Provide the [X, Y] coordinate of the cell's center where the given text is located.  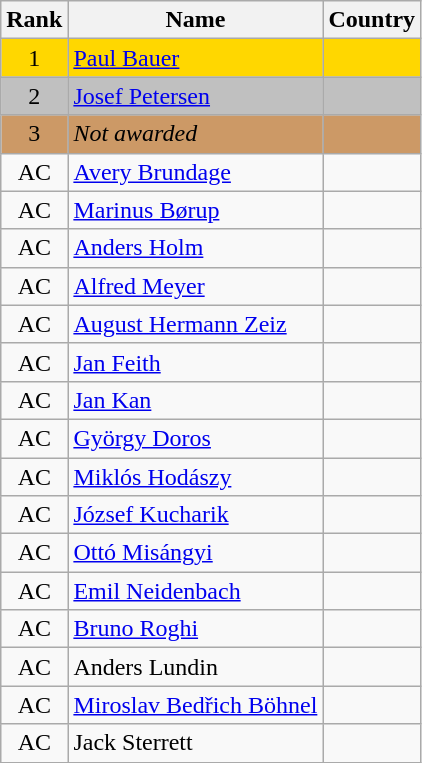
Country [372, 20]
Miklós Hodászy [196, 477]
Name [196, 20]
Emil Neidenbach [196, 591]
1 [34, 58]
Paul Bauer [196, 58]
Alfred Meyer [196, 286]
Marinus Børup [196, 210]
József Kucharik [196, 515]
György Doros [196, 438]
Bruno Roghi [196, 629]
Rank [34, 20]
Anders Holm [196, 248]
Avery Brundage [196, 172]
Anders Lundin [196, 667]
2 [34, 96]
Jack Sterrett [196, 743]
Josef Petersen [196, 96]
August Hermann Zeiz [196, 324]
Jan Kan [196, 400]
Miroslav Bedřich Böhnel [196, 705]
Jan Feith [196, 362]
Ottó Misángyi [196, 553]
3 [34, 134]
Not awarded [196, 134]
